Capture the cell that displays the provided text and extract its (X, Y) central coordinate. 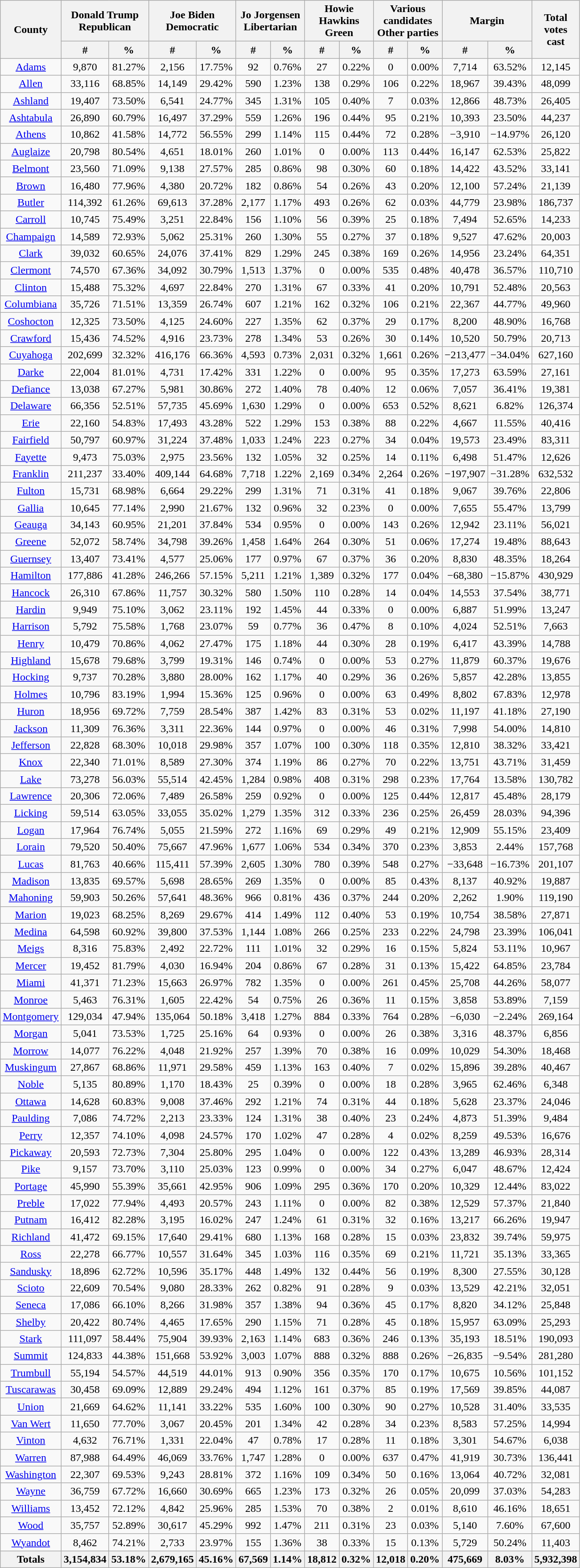
13.58% (510, 779)
8,621 (465, 406)
0.52% (425, 406)
42.45% (216, 779)
27,161 (555, 372)
17.65% (216, 1322)
62.72% (128, 1271)
9,008 (172, 1101)
1.53% (287, 1508)
436 (322, 898)
Montgomery (31, 1016)
16,497 (172, 118)
43.52% (510, 168)
12,325 (85, 321)
10,520 (465, 338)
67.27% (128, 389)
12,145 (555, 67)
23,832 (465, 1237)
37.53% (216, 932)
Ross (31, 1254)
4,380 (172, 185)
47.62% (510, 237)
88,643 (555, 542)
48.90% (510, 321)
57,641 (172, 898)
12 (391, 389)
13,835 (85, 881)
11,757 (172, 593)
50 (391, 1474)
8,269 (172, 915)
66.36% (216, 355)
70.54% (128, 1288)
8,820 (465, 1305)
54.30% (510, 1050)
39.74% (510, 1237)
Holmes (31, 694)
Trumbull (31, 1373)
522 (253, 423)
5,055 (172, 830)
17,493 (172, 423)
19,887 (555, 881)
110 (322, 593)
23.07% (216, 626)
71.23% (128, 983)
33.76% (216, 1457)
27 (322, 67)
34,143 (85, 525)
68.25% (128, 915)
71.01% (128, 762)
27.30% (216, 762)
62.53% (510, 151)
29.67% (216, 915)
227 (253, 321)
370 (391, 847)
8,462 (85, 1542)
782 (253, 983)
192 (253, 610)
12,529 (465, 1203)
Meigs (31, 949)
1.90% (510, 898)
14,956 (465, 254)
20,099 (465, 1491)
7.60% (510, 1525)
19,573 (465, 440)
78 (322, 389)
21.59% (216, 830)
Ashtabula (31, 118)
665 (253, 1491)
3,880 (172, 677)
5,062 (172, 237)
50.18% (216, 1016)
75,667 (172, 847)
16,412 (85, 1220)
60.92% (128, 932)
37.54% (510, 593)
54.67% (510, 1441)
21,669 (85, 1407)
69.53% (128, 1474)
Donald TrumpRepublican (105, 21)
5,041 (85, 1033)
494 (253, 1390)
39.26% (216, 542)
12,018 (391, 1559)
6,664 (172, 491)
22.36% (216, 728)
1.04% (287, 1152)
33,365 (555, 1254)
1,747 (253, 1457)
25,848 (555, 1305)
246,266 (172, 576)
9 (391, 1288)
68.85% (128, 84)
Carroll (31, 219)
79,520 (85, 847)
68.86% (128, 1068)
211,237 (85, 474)
57.25% (510, 1424)
53.11% (510, 949)
992 (253, 1525)
28,179 (555, 796)
48.73% (510, 101)
Muskingum (31, 1068)
18 (391, 1085)
12,866 (465, 101)
780 (322, 864)
−68,380 (465, 576)
67,600 (555, 1525)
11,721 (465, 1254)
112 (322, 915)
28.00% (216, 677)
39.93% (216, 1339)
15.36% (216, 694)
7,663 (555, 626)
1.19% (287, 762)
64.85% (510, 966)
39,032 (85, 254)
7,998 (465, 728)
259 (253, 796)
20.57% (216, 1203)
Howie HawkinsGreen (339, 21)
0.75% (287, 999)
236 (391, 813)
75.49% (128, 219)
54,283 (555, 1491)
109 (322, 1474)
Greene (31, 542)
29.98% (216, 745)
1.08% (287, 932)
46.93% (510, 1152)
Miami (31, 983)
374 (253, 762)
54.00% (510, 728)
3,067 (172, 1424)
40,467 (555, 1068)
81,763 (85, 864)
52.65% (510, 219)
34.12% (510, 1305)
20.45% (216, 1424)
12,942 (465, 525)
60.79% (128, 118)
14,994 (555, 1424)
24.57% (216, 1135)
81.27% (128, 67)
Preble (31, 1203)
28,314 (555, 1152)
41,371 (85, 983)
2,990 (172, 508)
Hamilton (31, 576)
3,195 (172, 1220)
27.57% (216, 168)
12,357 (85, 1135)
414 (253, 915)
18.51% (510, 1339)
39.76% (510, 491)
15,422 (465, 966)
33,055 (172, 813)
58,077 (555, 983)
73.41% (128, 559)
580 (253, 593)
68.30% (128, 745)
10,796 (85, 694)
683 (322, 1339)
46,069 (172, 1457)
49 (391, 830)
56.03% (128, 779)
60.97% (128, 440)
2,264 (391, 474)
9,243 (172, 1474)
1.11% (287, 1203)
5,729 (465, 1542)
1,170 (172, 1085)
63.05% (128, 813)
22,160 (85, 423)
51.47% (510, 457)
48.37% (510, 1033)
Licking (31, 813)
17,273 (465, 372)
4,062 (172, 643)
680 (253, 1237)
18,468 (555, 1050)
14,772 (172, 135)
0.09% (425, 1050)
41.18% (510, 711)
83 (322, 711)
0.76% (287, 67)
8,316 (85, 949)
Fairfield (31, 440)
151,668 (172, 1356)
430,929 (555, 576)
20.72% (216, 185)
23,784 (555, 966)
66,356 (85, 406)
0.74% (287, 660)
15,731 (85, 491)
40,416 (555, 423)
5,857 (465, 677)
637 (391, 1457)
8,259 (465, 1135)
281,280 (555, 1356)
475,669 (465, 1559)
26.58% (216, 796)
53.18% (128, 1559)
70.86% (128, 643)
55 (322, 237)
0.93% (287, 1033)
1,458 (253, 542)
18,967 (465, 84)
31,459 (555, 762)
10,791 (465, 287)
17,022 (85, 1203)
22,828 (85, 745)
2,163 (253, 1339)
Mercer (31, 966)
−33,648 (465, 864)
3,154,834 (85, 1559)
5,140 (465, 1525)
35,726 (85, 304)
2,679,165 (172, 1559)
30,128 (555, 1271)
66.10% (128, 1305)
28.54% (216, 711)
Jefferson (31, 745)
13,247 (555, 610)
1.09% (287, 1186)
6,047 (465, 1169)
80.74% (128, 1322)
Defiance (31, 389)
43.28% (216, 423)
25.03% (216, 1169)
41,472 (85, 1237)
1.06% (287, 847)
448 (253, 1271)
14,553 (465, 593)
25.06% (216, 559)
201,107 (555, 864)
143 (391, 525)
10,329 (465, 1186)
76.71% (128, 1441)
0.90% (287, 1373)
186,737 (555, 202)
31.64% (216, 1254)
493 (322, 202)
1.36% (287, 1542)
25.31% (216, 237)
28.03% (510, 813)
Athens (31, 135)
64.68% (216, 474)
34,798 (172, 542)
77.94% (128, 1203)
39.28% (510, 1068)
6,038 (555, 1441)
1.10% (287, 219)
1,661 (391, 355)
3,965 (465, 1085)
26,405 (555, 101)
34,092 (172, 270)
Williams (31, 1508)
69.09% (128, 1390)
54.57% (128, 1373)
83.19% (128, 694)
33,535 (555, 1407)
13,799 (555, 508)
42.21% (510, 1288)
11,309 (85, 728)
1.39% (287, 1050)
−26,835 (465, 1356)
52.48% (510, 287)
63.09% (510, 1322)
54.83% (128, 423)
1,331 (172, 1441)
829 (253, 254)
Lake (31, 779)
10,967 (555, 949)
24,076 (172, 254)
Ashland (31, 101)
50.24% (510, 1542)
−15.87% (510, 576)
25.16% (216, 1033)
129,034 (85, 1016)
0.01% (425, 1508)
25,293 (555, 1322)
27.55% (510, 1271)
23.50% (510, 118)
81.79% (128, 966)
23.39% (510, 932)
16,676 (555, 1135)
23.24% (510, 254)
20,563 (555, 287)
3,316 (465, 1033)
47.96% (216, 847)
24.60% (216, 321)
42.95% (216, 1186)
4,048 (172, 1050)
173 (322, 1491)
105 (322, 101)
Noble (31, 1085)
53.92% (216, 1356)
548 (391, 864)
12,626 (555, 457)
74,570 (85, 270)
6,541 (172, 101)
4,098 (172, 1135)
Tuscarawas (31, 1390)
12,889 (172, 1390)
26,890 (85, 118)
40.72% (510, 1474)
82 (391, 1203)
74.72% (128, 1118)
22.42% (216, 999)
7,714 (465, 67)
0.73% (287, 355)
7,494 (465, 219)
884 (322, 1016)
75.58% (128, 626)
68.98% (128, 491)
135,064 (172, 1016)
30.69% (216, 1491)
74 (322, 1101)
44,237 (555, 118)
5,698 (172, 881)
13,038 (85, 389)
12.44% (510, 1186)
16,480 (85, 185)
155 (253, 1542)
87,988 (85, 1457)
42.28% (510, 677)
Pike (31, 1169)
Hardin (31, 610)
Pickaway (31, 1152)
72.93% (128, 237)
Seneca (31, 1305)
35.13% (510, 1254)
1,630 (253, 406)
29.24% (216, 1390)
−6,030 (465, 1016)
Geauga (31, 525)
31,224 (172, 440)
7,159 (555, 999)
23.73% (216, 338)
40.66% (128, 864)
0.05% (425, 1491)
29.41% (216, 1237)
60.83% (128, 1101)
22,278 (85, 1254)
79.68% (128, 660)
13,359 (172, 304)
76.74% (128, 830)
10.56% (510, 1373)
31.40% (510, 1407)
−9.54% (510, 1356)
43 (391, 185)
27,190 (555, 711)
146 (253, 660)
Jo JorgensenLibertarian (270, 21)
35.02% (216, 813)
Harrison (31, 626)
27,871 (555, 915)
8,830 (465, 559)
Butler (31, 202)
2,975 (172, 457)
94,396 (555, 813)
119,190 (555, 898)
8,589 (172, 762)
Auglaize (31, 151)
55,194 (85, 1373)
72.12% (128, 1508)
60.37% (510, 660)
1,033 (253, 440)
23.33% (216, 1118)
1,677 (253, 847)
7,086 (85, 1118)
20,713 (555, 338)
Henry (31, 643)
64.62% (128, 1407)
69.15% (128, 1237)
23.98% (510, 202)
12,424 (555, 1169)
71.51% (128, 304)
75.83% (128, 949)
45.29% (216, 1525)
2,177 (253, 202)
24,046 (555, 1101)
10,557 (172, 1254)
98 (322, 168)
46.16% (510, 1508)
0.11% (425, 457)
1,994 (172, 694)
246 (391, 1339)
37.48% (216, 440)
51.99% (510, 610)
19,381 (555, 389)
14,788 (555, 643)
15,488 (85, 287)
190,093 (555, 1339)
30.86% (216, 389)
25,708 (465, 983)
35,661 (172, 1186)
559 (253, 118)
80.89% (128, 1085)
Clermont (31, 270)
61.26% (128, 202)
124 (253, 1118)
913 (253, 1373)
Shelby (31, 1322)
4,842 (172, 1508)
0.77% (287, 626)
30 (391, 338)
Champaign (31, 237)
9,737 (85, 677)
8,266 (172, 1305)
202,699 (85, 355)
20,422 (85, 1322)
113 (391, 151)
1.42% (287, 711)
8,802 (465, 694)
15,678 (85, 660)
−2.24% (510, 1016)
3,062 (172, 610)
33,141 (555, 168)
26.97% (216, 983)
4,493 (172, 1203)
26,120 (555, 135)
39,800 (172, 932)
23.49% (510, 440)
56,021 (555, 525)
11,197 (465, 711)
11,971 (172, 1068)
1,605 (172, 999)
59,514 (85, 813)
Huron (31, 711)
Van Wert (31, 1424)
83,022 (555, 1186)
9,484 (555, 1118)
409,144 (172, 474)
1.28% (287, 1457)
67.72% (128, 1491)
0.45% (425, 983)
26,459 (465, 813)
161 (322, 1390)
144 (253, 728)
38.32% (510, 745)
233 (391, 932)
331 (253, 372)
Wood (31, 1525)
18,896 (85, 1271)
67.36% (128, 270)
2,156 (172, 67)
653 (391, 406)
3,418 (253, 1016)
0.24% (425, 1118)
1.18% (287, 643)
11,879 (465, 660)
43.71% (510, 762)
372 (253, 1474)
48.67% (510, 1169)
Perry (31, 1135)
1.64% (287, 542)
4,577 (172, 559)
35,757 (85, 1525)
3,110 (172, 1169)
22,806 (555, 491)
Lawrence (31, 796)
23.37% (510, 1101)
38.58% (510, 915)
163 (322, 1068)
−34.04% (510, 355)
292 (253, 1101)
County (31, 29)
69.57% (128, 881)
4,632 (85, 1441)
29.58% (216, 1068)
4,667 (465, 423)
1.47% (287, 1525)
Marion (31, 915)
0.95% (287, 525)
5,211 (253, 576)
55.15% (510, 830)
48,099 (555, 84)
30,617 (172, 1525)
764 (391, 1016)
17,764 (465, 779)
90 (391, 1407)
Joe BidenDemocratic (192, 21)
Coshocton (31, 321)
7,655 (465, 508)
1,284 (253, 779)
42 (322, 1424)
14,422 (465, 168)
607 (253, 304)
182 (253, 185)
Total votes cast (555, 29)
21.67% (216, 508)
2,262 (465, 898)
Erie (31, 423)
13,217 (465, 1220)
14,077 (85, 1050)
Madison (31, 881)
30.79% (216, 270)
−31.28% (510, 474)
115 (322, 135)
Union (31, 1407)
5,981 (172, 389)
41.28% (128, 576)
35.17% (216, 1271)
33,116 (85, 84)
Adams (31, 67)
64.49% (128, 1457)
290 (253, 1322)
8,583 (465, 1424)
1,389 (322, 576)
19,407 (85, 101)
1.60% (287, 1407)
59,903 (85, 898)
49.53% (510, 1135)
Crawford (31, 338)
44.38% (128, 1356)
15,436 (85, 338)
0.82% (287, 1288)
1.05% (287, 457)
30.32% (216, 593)
12,909 (465, 830)
44.77% (510, 304)
76.22% (128, 1050)
632,532 (555, 474)
29.42% (216, 84)
0.98% (287, 779)
83,311 (555, 440)
13,855 (555, 677)
12,100 (465, 185)
24.77% (216, 101)
4,873 (465, 1118)
6,887 (465, 610)
66.26% (510, 1220)
966 (253, 898)
73,278 (85, 779)
67,569 (253, 1559)
Various candidatesOther parties (408, 21)
7,304 (172, 1152)
Putnam (31, 1220)
4,024 (465, 626)
45.69% (216, 406)
136,441 (555, 1457)
17.42% (216, 372)
49,960 (555, 304)
Ottawa (31, 1101)
60.95% (128, 525)
13,289 (465, 1152)
17,964 (85, 830)
44.26% (510, 983)
10,029 (465, 1050)
Portage (31, 1186)
3,853 (465, 847)
5,792 (85, 626)
Richland (31, 1237)
1.40% (287, 389)
Morrow (31, 1050)
17,274 (465, 542)
Highland (31, 660)
−213,477 (465, 355)
168 (322, 1237)
27,867 (85, 1068)
13,407 (85, 559)
22,609 (85, 1288)
223 (322, 440)
13,452 (85, 1508)
Wyandot (31, 1542)
72.73% (128, 1152)
245 (322, 254)
11,141 (172, 1407)
14,810 (555, 728)
6,417 (465, 643)
17.75% (216, 67)
72.06% (128, 796)
264 (322, 542)
Totals (31, 1559)
37.46% (216, 1101)
77.96% (128, 185)
6.82% (510, 406)
Columbiana (31, 304)
4,916 (172, 338)
Jackson (31, 728)
28.33% (216, 1288)
906 (253, 1186)
1.03% (287, 1254)
29 (391, 321)
16.94% (216, 966)
52.89% (128, 1525)
23.56% (216, 457)
7,759 (172, 711)
5,463 (85, 999)
2,213 (172, 1118)
156 (253, 219)
22,307 (85, 1474)
88 (391, 423)
22.04% (216, 1441)
25.80% (216, 1152)
−16.73% (510, 864)
23.97% (216, 1542)
Gallia (31, 508)
8,610 (465, 1508)
33,421 (555, 745)
17,569 (465, 1390)
57,735 (172, 406)
278 (253, 338)
50.26% (128, 898)
50,797 (85, 440)
0.49% (425, 694)
9,870 (85, 67)
Fayette (31, 457)
22,367 (465, 304)
60.65% (128, 254)
14,149 (172, 84)
−14.97% (510, 135)
64,598 (85, 932)
12,810 (465, 745)
55.47% (510, 508)
57.39% (216, 864)
58.74% (128, 542)
30.73% (510, 1457)
76.31% (128, 999)
Margin (487, 21)
−3,910 (465, 135)
8,300 (465, 1271)
20,306 (85, 796)
169 (391, 254)
10,528 (465, 1407)
24,798 (465, 932)
18.43% (216, 1085)
10,754 (465, 915)
5,932,398 (555, 1559)
0.48% (425, 270)
3,311 (172, 728)
2.44% (510, 847)
0.14% (425, 338)
387 (253, 711)
101,152 (555, 1373)
Knox (31, 762)
25,822 (555, 151)
16,147 (465, 151)
124,833 (85, 1356)
14,628 (85, 1101)
35,193 (465, 1339)
130,782 (555, 779)
3,858 (465, 999)
4,651 (172, 151)
62.46% (510, 1085)
19,023 (85, 915)
53.89% (510, 999)
14,589 (85, 237)
28.65% (216, 881)
Warren (31, 1457)
12,817 (465, 796)
55,514 (172, 779)
75,904 (172, 1339)
48.36% (216, 898)
Hancock (31, 593)
18,956 (85, 711)
63.59% (510, 372)
4,125 (172, 321)
37.41% (216, 254)
63.52% (510, 67)
86 (322, 762)
33.22% (216, 1407)
45.48% (510, 796)
8,137 (465, 881)
92 (253, 67)
17,640 (172, 1237)
Summit (31, 1356)
59,975 (555, 1237)
56.55% (216, 135)
20,003 (555, 237)
45,990 (85, 1186)
126,374 (555, 406)
15,896 (465, 1068)
32,051 (555, 1288)
7,057 (465, 389)
269,164 (555, 1016)
46 (391, 728)
4,465 (172, 1322)
73.53% (128, 1033)
114,392 (85, 202)
67.83% (510, 694)
1,513 (253, 270)
44,087 (555, 1390)
−197,907 (465, 474)
16,768 (555, 321)
459 (253, 1068)
13,529 (465, 1288)
153 (322, 423)
23,560 (85, 168)
Medina (31, 932)
106,041 (555, 932)
3,301 (465, 1441)
5,135 (85, 1085)
0.81% (287, 898)
10,862 (85, 135)
77.14% (128, 508)
1.26% (287, 118)
Cuyahoga (31, 355)
201 (253, 1424)
29.22% (216, 491)
7,718 (253, 474)
10,596 (172, 1271)
Washington (31, 1474)
0.78% (287, 1441)
31.98% (216, 1305)
52,072 (85, 542)
416,176 (172, 355)
9,157 (85, 1169)
50.40% (128, 847)
0.10% (425, 626)
70.28% (128, 677)
247 (253, 1220)
13,064 (465, 1474)
30,458 (85, 1390)
Franklin (31, 474)
2,733 (172, 1542)
57.24% (510, 185)
81.01% (128, 372)
116 (322, 1254)
14,233 (555, 219)
40,478 (465, 270)
10,675 (465, 1373)
Mahoning (31, 898)
66.77% (128, 1254)
7,489 (172, 796)
71.09% (128, 168)
19.48% (510, 542)
40 (322, 677)
22.72% (216, 949)
Darke (31, 372)
408 (322, 779)
72 (391, 135)
15,663 (172, 983)
4,593 (253, 355)
4,731 (172, 372)
3,799 (172, 660)
6,856 (555, 1033)
39.85% (510, 1390)
Lucas (31, 864)
20,798 (85, 151)
36.41% (510, 389)
5,628 (465, 1101)
Allen (31, 84)
74.52% (128, 338)
9,473 (85, 457)
2,492 (172, 949)
50.79% (510, 338)
Sandusky (31, 1271)
27.47% (216, 643)
2 (391, 1508)
1.38% (287, 1305)
12,978 (555, 694)
15,957 (465, 1322)
0.99% (287, 1169)
Lorain (31, 847)
51.39% (510, 1118)
3,251 (172, 219)
122 (391, 1152)
33.40% (128, 474)
8,200 (465, 321)
Stark (31, 1339)
Hocking (31, 677)
36,759 (85, 1491)
51 (391, 542)
196 (322, 118)
266 (322, 932)
1,144 (253, 932)
67.86% (128, 593)
Wayne (31, 1491)
74.10% (128, 1135)
2,169 (322, 474)
1,725 (172, 1033)
45.16% (216, 1559)
1,768 (172, 626)
75.03% (128, 457)
9,949 (85, 610)
Belmont (31, 168)
44.01% (216, 1373)
244 (391, 898)
17,086 (85, 1305)
36.57% (510, 270)
38,771 (555, 593)
1.15% (287, 1322)
3,003 (253, 1356)
262 (253, 1288)
Monroe (31, 999)
37.28% (216, 202)
17 (322, 1441)
1.27% (287, 1016)
157,768 (555, 847)
55.39% (128, 1186)
41,919 (465, 1457)
123 (253, 1169)
590 (253, 84)
37 (391, 237)
4,697 (172, 287)
26.74% (216, 304)
9,138 (172, 168)
18.01% (216, 151)
Brown (31, 185)
2,031 (322, 355)
58.44% (128, 1339)
47.94% (128, 1016)
4,030 (172, 966)
28.81% (216, 1474)
11.55% (510, 423)
63 (391, 694)
Clark (31, 254)
298 (391, 779)
118 (391, 745)
243 (253, 1203)
8 (391, 626)
28 (391, 643)
59 (253, 626)
39.43% (510, 84)
64,351 (555, 254)
Scioto (31, 1288)
23,409 (555, 830)
44,779 (465, 202)
75.32% (128, 287)
110,710 (555, 270)
257 (253, 1050)
1,279 (253, 813)
73.70% (128, 1169)
80.54% (128, 151)
21,139 (555, 185)
6,498 (465, 457)
10,745 (85, 219)
9,527 (465, 237)
Morgan (31, 1033)
177,886 (85, 576)
19,947 (555, 1220)
69,613 (172, 202)
5,824 (465, 949)
41.58% (128, 135)
1.45% (287, 610)
61 (322, 1220)
16,660 (172, 1491)
74.21% (128, 1542)
138 (322, 84)
22,004 (85, 372)
43.39% (510, 643)
60 (391, 168)
64 (253, 1033)
26,310 (85, 593)
1.50% (287, 593)
57.37% (510, 1203)
4 (391, 1135)
25.96% (216, 1508)
69.72% (128, 711)
269 (253, 881)
77.70% (128, 1424)
10,479 (85, 643)
13,751 (465, 762)
19.31% (216, 660)
2,605 (253, 864)
44,519 (172, 1373)
0.92% (287, 796)
Vinton (31, 1441)
312 (322, 813)
22,340 (85, 762)
19,452 (85, 966)
21.92% (216, 1050)
18,264 (555, 559)
21,201 (172, 525)
82.28% (128, 1220)
111 (253, 949)
11,650 (85, 1424)
10,018 (172, 745)
94 (322, 1305)
11,403 (555, 1542)
Paulding (31, 1118)
9,067 (465, 491)
75.10% (128, 610)
Delaware (31, 406)
8.03% (510, 1559)
Clinton (31, 287)
91 (322, 1288)
21,840 (555, 1203)
1.12% (287, 1390)
76.36% (128, 728)
37.03% (510, 1491)
1.37% (287, 270)
48.35% (510, 559)
31 (391, 966)
175 (253, 643)
356 (322, 1373)
1.02% (287, 1135)
32,081 (555, 1474)
Guernsey (31, 559)
16.02% (216, 1220)
32.32% (128, 355)
Logan (31, 830)
37.29% (216, 118)
40.92% (510, 881)
37.84% (216, 525)
627,160 (555, 355)
10,645 (85, 508)
20,593 (85, 1152)
111,097 (85, 1339)
10,393 (465, 118)
18,812 (322, 1559)
204 (253, 966)
270 (253, 287)
Fulton (31, 491)
261 (391, 983)
6,348 (555, 1085)
115,411 (172, 864)
19,676 (555, 660)
57.15% (216, 576)
18,651 (555, 1508)
211 (322, 1525)
9,080 (172, 1288)
